Find where the given text appears and provide that cell's center as (X, Y) coordinate. 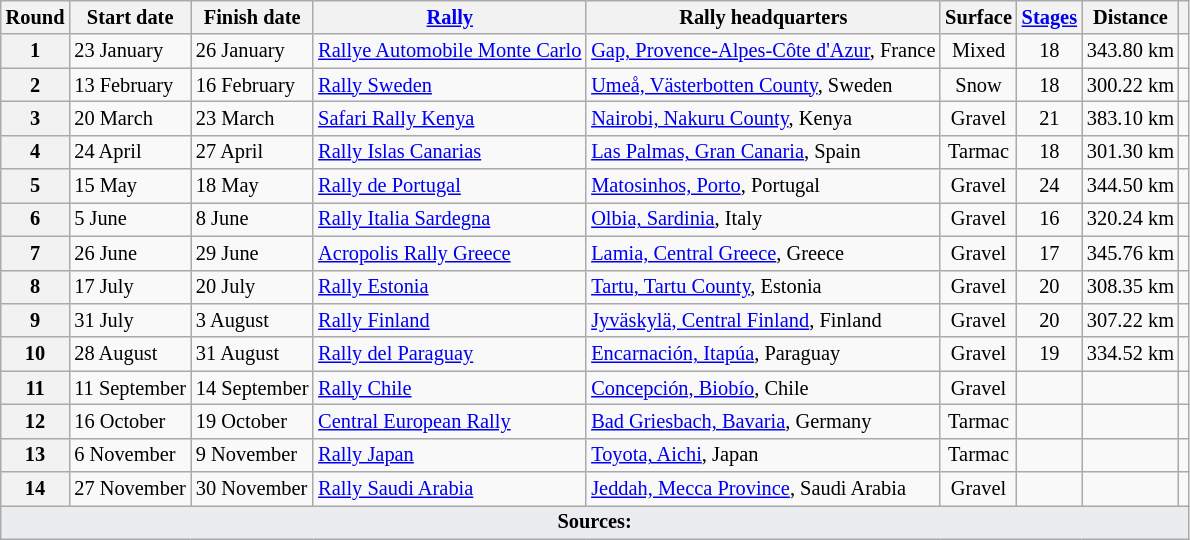
Rally headquarters (763, 17)
1 (36, 51)
Rally Sweden (450, 85)
16 (1050, 219)
17 (1050, 253)
4 (36, 152)
23 January (130, 51)
Acropolis Rally Greece (450, 253)
2 (36, 85)
31 August (252, 354)
6 November (130, 455)
Rally del Paraguay (450, 354)
307.22 km (1130, 320)
Toyota, Aichi, Japan (763, 455)
Bad Griesbach, Bavaria, Germany (763, 421)
14 September (252, 388)
Jeddah, Mecca Province, Saudi Arabia (763, 489)
320.24 km (1130, 219)
Rally de Portugal (450, 186)
Mixed (978, 51)
11 (36, 388)
8 June (252, 219)
31 July (130, 320)
301.30 km (1130, 152)
Rally Japan (450, 455)
300.22 km (1130, 85)
19 October (252, 421)
30 November (252, 489)
Gap, Provence-Alpes-Côte d'Azur, France (763, 51)
Rally Saudi Arabia (450, 489)
15 May (130, 186)
Olbia, Sardinia, Italy (763, 219)
Rally Estonia (450, 287)
10 (36, 354)
29 June (252, 253)
20 March (130, 118)
13 February (130, 85)
Rally Finland (450, 320)
Rallye Automobile Monte Carlo (450, 51)
13 (36, 455)
Nairobi, Nakuru County, Kenya (763, 118)
6 (36, 219)
24 April (130, 152)
Concepción, Biobío, Chile (763, 388)
18 May (252, 186)
Snow (978, 85)
308.35 km (1130, 287)
Matosinhos, Porto, Portugal (763, 186)
5 (36, 186)
16 February (252, 85)
344.50 km (1130, 186)
Rally Islas Canarias (450, 152)
Safari Rally Kenya (450, 118)
21 (1050, 118)
Lamia, Central Greece, Greece (763, 253)
23 March (252, 118)
3 (36, 118)
Encarnación, Itapúa, Paraguay (763, 354)
9 November (252, 455)
16 October (130, 421)
20 July (252, 287)
27 November (130, 489)
19 (1050, 354)
17 July (130, 287)
26 June (130, 253)
345.76 km (1130, 253)
Las Palmas, Gran Canaria, Spain (763, 152)
Sources: (595, 522)
383.10 km (1130, 118)
9 (36, 320)
334.52 km (1130, 354)
343.80 km (1130, 51)
Umeå, Västerbotten County, Sweden (763, 85)
26 January (252, 51)
Jyväskylä, Central Finland, Finland (763, 320)
12 (36, 421)
11 September (130, 388)
7 (36, 253)
Rally Chile (450, 388)
Start date (130, 17)
24 (1050, 186)
Distance (1130, 17)
Finish date (252, 17)
Round (36, 17)
Rally (450, 17)
14 (36, 489)
Stages (1050, 17)
Central European Rally (450, 421)
3 August (252, 320)
28 August (130, 354)
8 (36, 287)
Rally Italia Sardegna (450, 219)
27 April (252, 152)
Surface (978, 17)
5 June (130, 219)
Tartu, Tartu County, Estonia (763, 287)
